Extract the (x, y) coordinate from the center of the cell holding the provided text.  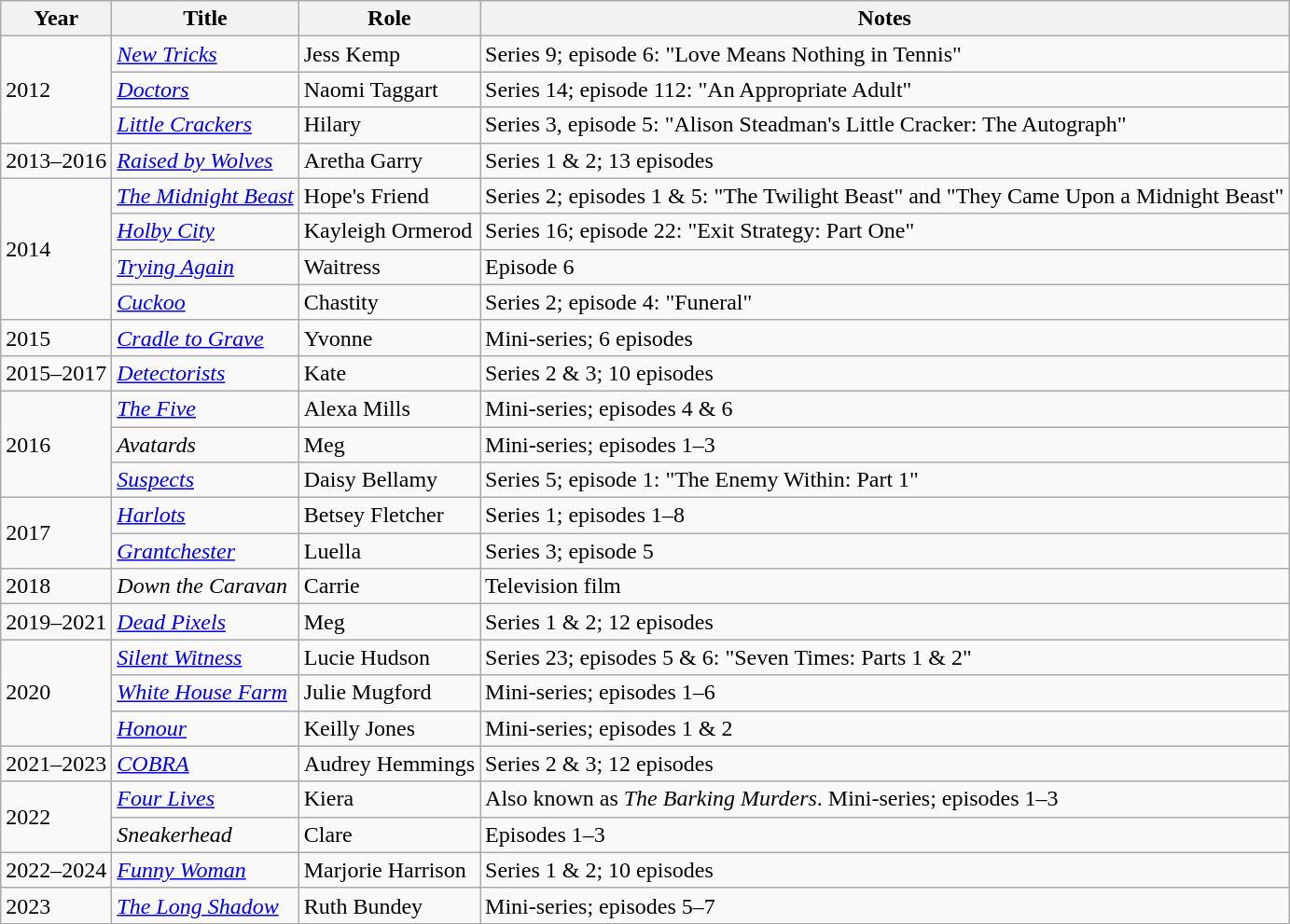
Detectorists (205, 373)
Kate (389, 373)
Series 16; episode 22: "Exit Strategy: Part One" (884, 231)
2013–2016 (56, 160)
Hilary (389, 125)
White House Farm (205, 693)
Trying Again (205, 267)
Mini-series; episodes 4 & 6 (884, 408)
Alexa Mills (389, 408)
2014 (56, 249)
Episodes 1–3 (884, 834)
Betsey Fletcher (389, 516)
Also known as The Barking Murders. Mini-series; episodes 1–3 (884, 799)
2019–2021 (56, 622)
Ruth Bundey (389, 905)
Cuckoo (205, 302)
2012 (56, 90)
Cradle to Grave (205, 338)
Avatards (205, 445)
Audrey Hemmings (389, 764)
Chastity (389, 302)
Television film (884, 586)
Naomi Taggart (389, 90)
Silent Witness (205, 657)
Kiera (389, 799)
Series 5; episode 1: "The Enemy Within: Part 1" (884, 480)
Mini-series; episodes 1–3 (884, 445)
Series 2 & 3; 10 episodes (884, 373)
Raised by Wolves (205, 160)
Yvonne (389, 338)
Grantchester (205, 551)
2015 (56, 338)
Down the Caravan (205, 586)
Julie Mugford (389, 693)
New Tricks (205, 54)
2017 (56, 533)
Role (389, 19)
Little Crackers (205, 125)
Mini-series; episodes 1–6 (884, 693)
2020 (56, 693)
Series 3; episode 5 (884, 551)
Holby City (205, 231)
Jess Kemp (389, 54)
Aretha Garry (389, 160)
Funny Woman (205, 870)
Daisy Bellamy (389, 480)
Series 23; episodes 5 & 6: "Seven Times: Parts 1 & 2" (884, 657)
Series 3, episode 5: "Alison Steadman's Little Cracker: The Autograph" (884, 125)
Year (56, 19)
2015–2017 (56, 373)
Sneakerhead (205, 834)
The Long Shadow (205, 905)
Series 2; episode 4: "Funeral" (884, 302)
2016 (56, 444)
Honour (205, 728)
The Midnight Beast (205, 196)
Lucie Hudson (389, 657)
Series 9; episode 6: "Love Means Nothing in Tennis" (884, 54)
Series 1; episodes 1–8 (884, 516)
Keilly Jones (389, 728)
Mini-series; episodes 1 & 2 (884, 728)
Series 2 & 3; 12 episodes (884, 764)
Hope's Friend (389, 196)
Kayleigh Ormerod (389, 231)
Suspects (205, 480)
Harlots (205, 516)
Luella (389, 551)
Episode 6 (884, 267)
Clare (389, 834)
2018 (56, 586)
Mini-series; episodes 5–7 (884, 905)
2021–2023 (56, 764)
Carrie (389, 586)
Waitress (389, 267)
Four Lives (205, 799)
Series 1 & 2; 13 episodes (884, 160)
Doctors (205, 90)
Series 2; episodes 1 & 5: "The Twilight Beast" and "They Came Upon a Midnight Beast" (884, 196)
Mini-series; 6 episodes (884, 338)
Dead Pixels (205, 622)
Series 1 & 2; 10 episodes (884, 870)
Title (205, 19)
2022 (56, 817)
2022–2024 (56, 870)
COBRA (205, 764)
2023 (56, 905)
Series 14; episode 112: "An Appropriate Adult" (884, 90)
Marjorie Harrison (389, 870)
The Five (205, 408)
Series 1 & 2; 12 episodes (884, 622)
Notes (884, 19)
